For the text-containing cell, return its midpoint in (X, Y) coordinate format. 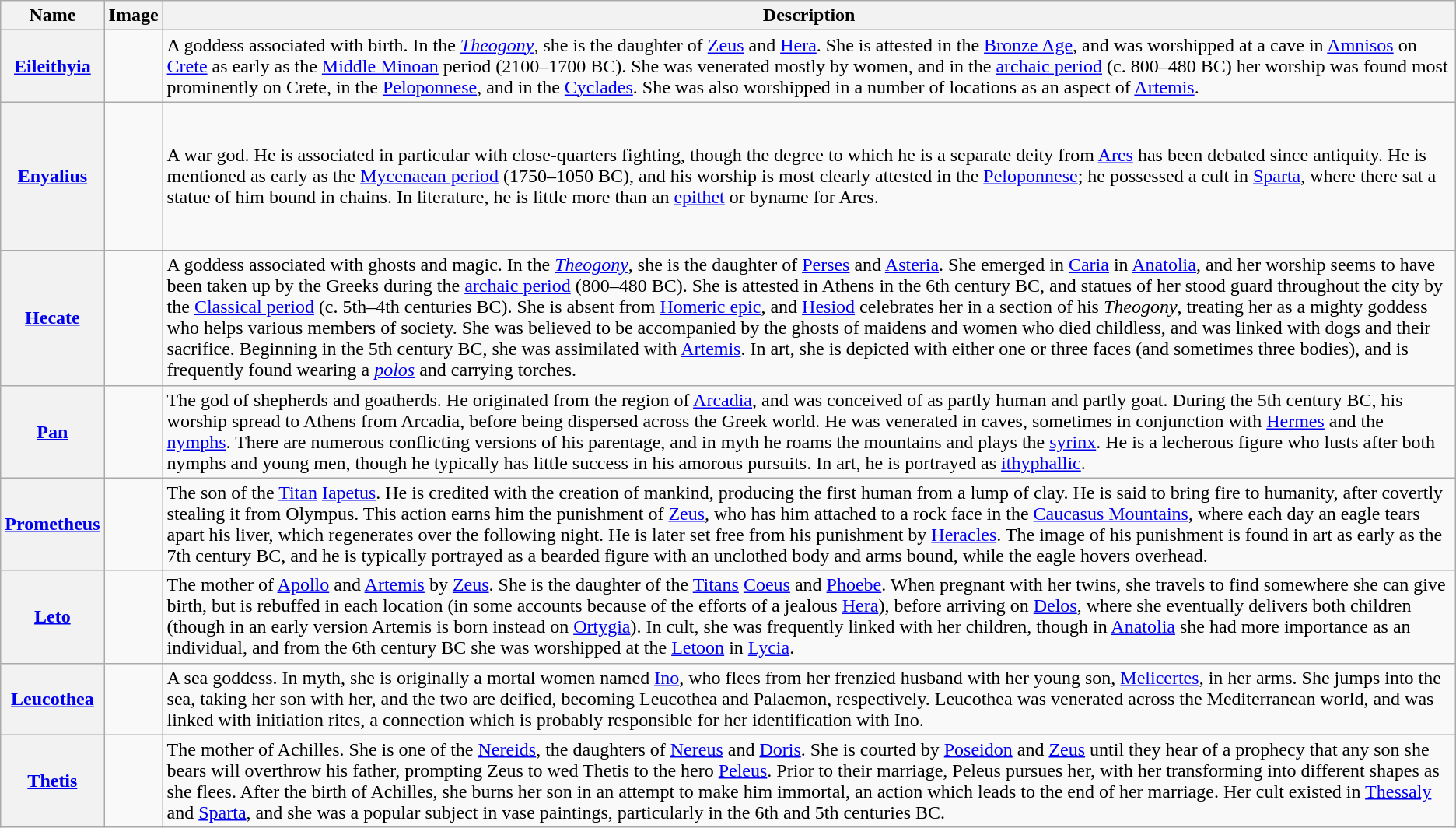
Image (134, 16)
Leto (53, 616)
Pan (53, 431)
Thetis (53, 781)
Name (53, 16)
Enyalius (53, 176)
Hecate (53, 318)
Prometheus (53, 525)
Description (809, 16)
Leucothea (53, 699)
Eileithyia (53, 66)
